Scan for the cell matching the given text and deliver its [x, y] coordinate at center. 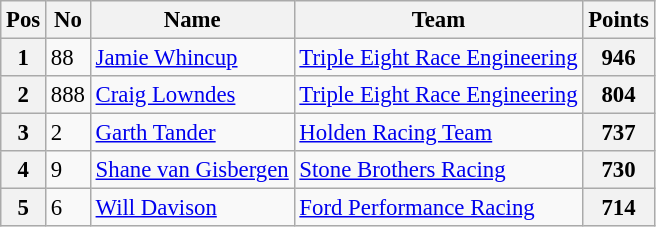
Jamie Whincup [192, 58]
3 [24, 133]
Will Davison [192, 208]
946 [618, 58]
730 [618, 170]
804 [618, 95]
Stone Brothers Racing [438, 170]
6 [68, 208]
737 [618, 133]
Ford Performance Racing [438, 208]
888 [68, 95]
Holden Racing Team [438, 133]
1 [24, 58]
Name [192, 20]
5 [24, 208]
Points [618, 20]
714 [618, 208]
Shane van Gisbergen [192, 170]
9 [68, 170]
Craig Lowndes [192, 95]
88 [68, 58]
Garth Tander [192, 133]
4 [24, 170]
Pos [24, 20]
Team [438, 20]
No [68, 20]
